Output the [X, Y] coordinate of the center of the cell containing the given text.  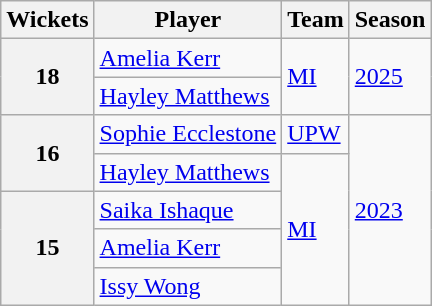
Player [188, 20]
Wickets [48, 20]
Team [316, 20]
Issy Wong [188, 286]
2023 [390, 210]
Season [390, 20]
2025 [390, 77]
Saika Ishaque [188, 210]
Sophie Ecclestone [188, 134]
16 [48, 153]
18 [48, 77]
15 [48, 248]
UPW [316, 134]
